Locate the cell with the specified text and output its [X, Y] center coordinate. 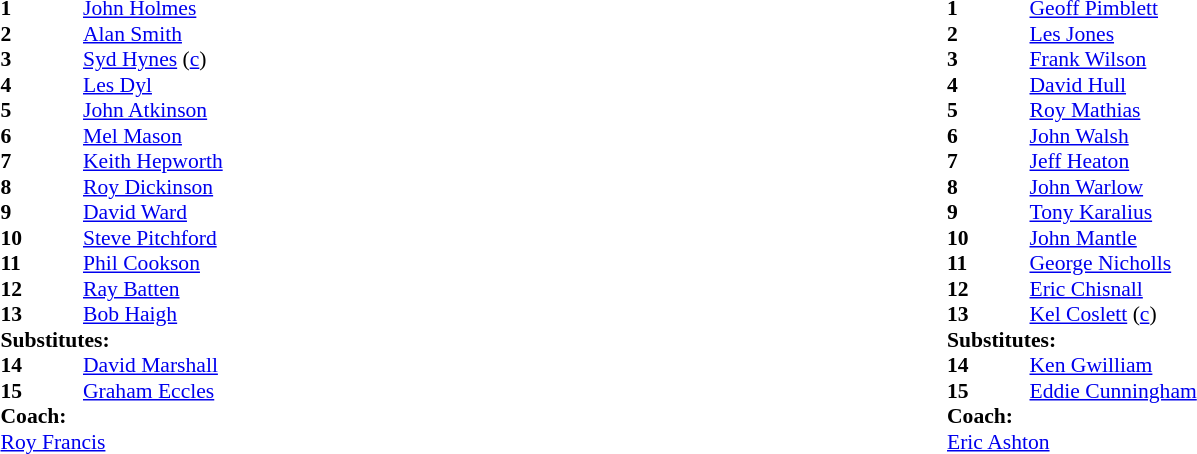
Steve Pitchford [153, 238]
Phil Cookson [153, 263]
Bob Haigh [153, 315]
Graham Eccles [153, 391]
David Hull [1114, 85]
Frank Wilson [1114, 59]
Jeff Heaton [1114, 161]
Tony Karalius [1114, 213]
Les Jones [1114, 34]
Roy Mathias [1114, 111]
Syd Hynes (c) [153, 59]
Eddie Cunningham [1114, 391]
David Marshall [153, 365]
Kel Coslett (c) [1114, 315]
Mel Mason [153, 136]
George Nicholls [1114, 263]
Les Dyl [153, 85]
John Warlow [1114, 187]
John Mantle [1114, 238]
Keith Hepworth [153, 161]
Roy Dickinson [153, 187]
Ken Gwilliam [1114, 365]
Eric Chisnall [1114, 289]
Ray Batten [153, 289]
John Atkinson [153, 111]
Alan Smith [153, 34]
John Walsh [1114, 136]
David Ward [153, 213]
